Locate the cell with the specified text and output its (X, Y) center coordinate. 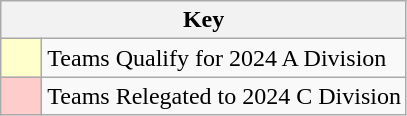
Key (204, 20)
Teams Qualify for 2024 A Division (224, 58)
Teams Relegated to 2024 C Division (224, 96)
